Identify which cell holds the provided text, then report its [x, y] central coordinate. 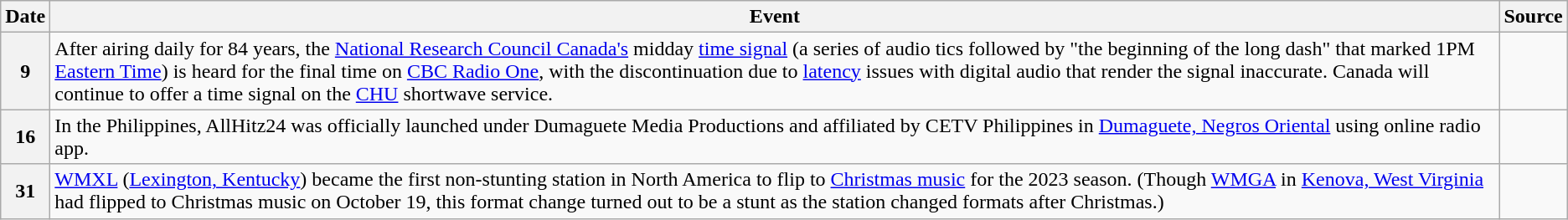
16 [25, 137]
Date [25, 17]
9 [25, 71]
31 [25, 191]
Event [775, 17]
Source [1533, 17]
